Output the (X, Y) coordinate of the center of the cell containing the given text.  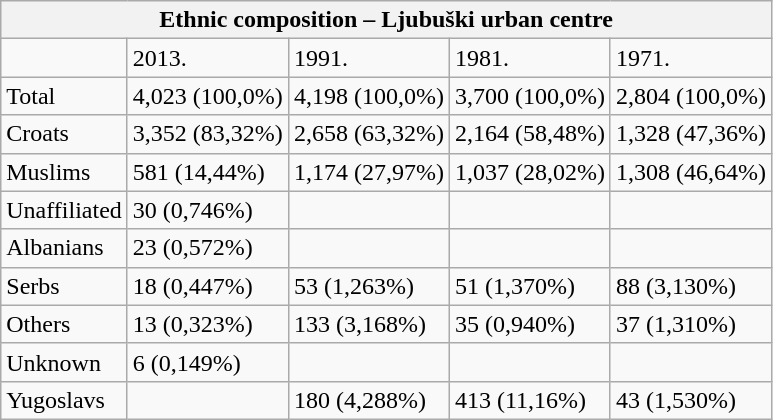
43 (1,530%) (690, 400)
Albanians (64, 248)
1,308 (46,64%) (690, 172)
Total (64, 96)
13 (0,323%) (208, 324)
180 (4,288%) (368, 400)
3,352 (83,32%) (208, 134)
581 (14,44%) (208, 172)
Unaffiliated (64, 210)
Muslims (64, 172)
4,023 (100,0%) (208, 96)
Croats (64, 134)
1,174 (27,97%) (368, 172)
Ethnic composition – Ljubuški urban centre (386, 20)
Serbs (64, 286)
3,700 (100,0%) (530, 96)
Others (64, 324)
2013. (208, 58)
2,804 (100,0%) (690, 96)
53 (1,263%) (368, 286)
1991. (368, 58)
133 (3,168%) (368, 324)
Unknown (64, 362)
2,164 (58,48%) (530, 134)
18 (0,447%) (208, 286)
Yugoslavs (64, 400)
30 (0,746%) (208, 210)
37 (1,310%) (690, 324)
6 (0,149%) (208, 362)
51 (1,370%) (530, 286)
1971. (690, 58)
35 (0,940%) (530, 324)
413 (11,16%) (530, 400)
1,037 (28,02%) (530, 172)
4,198 (100,0%) (368, 96)
2,658 (63,32%) (368, 134)
23 (0,572%) (208, 248)
1,328 (47,36%) (690, 134)
88 (3,130%) (690, 286)
1981. (530, 58)
